For the text-containing cell, return its midpoint in (x, y) coordinate format. 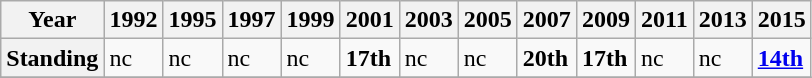
20th (546, 58)
Standing (52, 58)
1992 (134, 20)
14th (782, 58)
1997 (252, 20)
2007 (546, 20)
1999 (310, 20)
2005 (488, 20)
2009 (606, 20)
2003 (428, 20)
2015 (782, 20)
1995 (192, 20)
2011 (664, 20)
2001 (370, 20)
Year (52, 20)
2013 (722, 20)
